From the cell containing the given text, extract its center point as [x, y] coordinate. 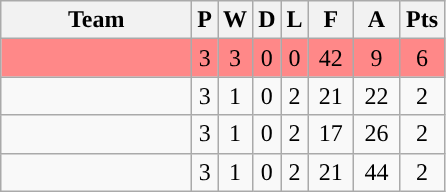
9 [377, 58]
W [236, 20]
D [267, 20]
44 [377, 172]
L [294, 20]
P [205, 20]
F [331, 20]
17 [331, 134]
A [377, 20]
22 [377, 96]
Pts [422, 20]
Team [96, 20]
42 [331, 58]
6 [422, 58]
26 [377, 134]
